Return [x, y] of the center of cell containing provided text 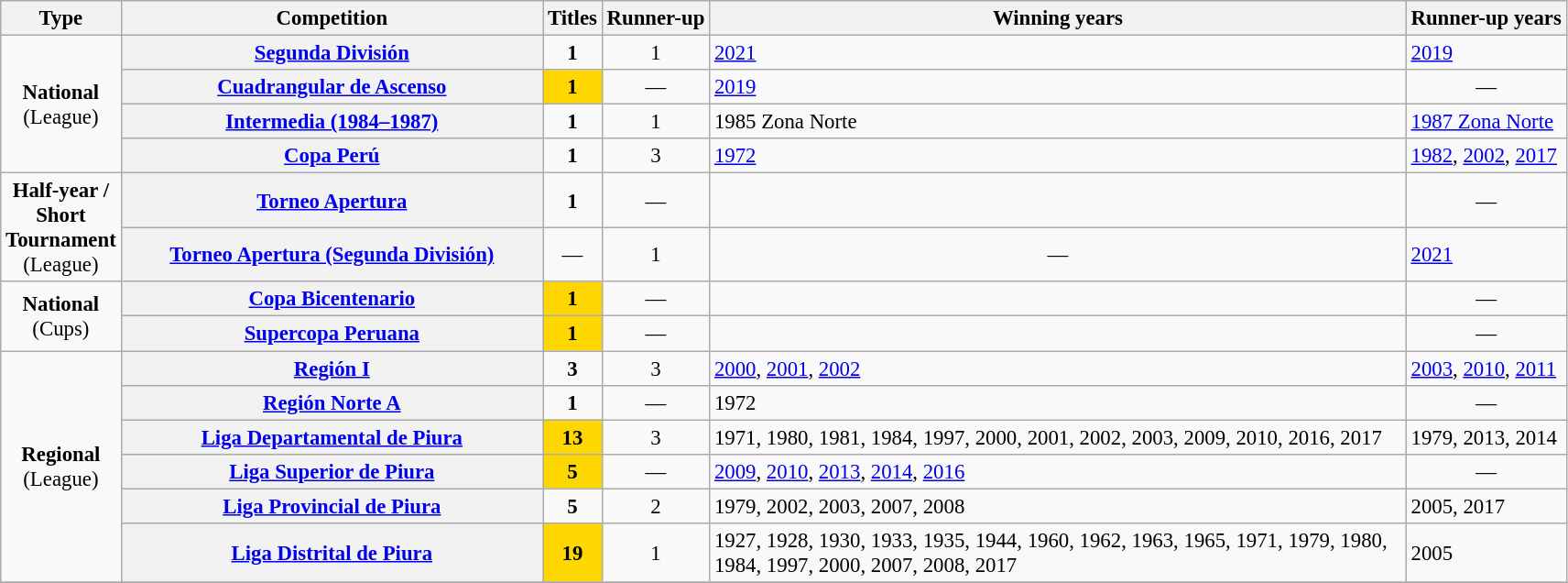
19 [573, 554]
Torneo Apertura (Segunda División) [332, 255]
13 [573, 437]
1987 Zona Norte [1486, 122]
1971, 1980, 1981, 1984, 1997, 2000, 2001, 2002, 2003, 2009, 2010, 2016, 2017 [1059, 437]
2005, 2017 [1486, 506]
Half-year /ShortTournament(League) [60, 227]
Copa Perú [332, 156]
National(League) [60, 104]
1979, 2013, 2014 [1486, 437]
Liga Distrital de Piura [332, 554]
Cuadrangular de Ascenso [332, 87]
Runner-up years [1486, 18]
Intermedia (1984–1987) [332, 122]
Runner-up [656, 18]
Región Norte A [332, 402]
1979, 2002, 2003, 2007, 2008 [1059, 506]
2005 [1486, 554]
1927, 1928, 1930, 1933, 1935, 1944, 1960, 1962, 1963, 1965, 1971, 1979, 1980, 1984, 1997, 2000, 2007, 2008, 2017 [1059, 554]
Liga Provincial de Piura [332, 506]
Segunda División [332, 53]
2 [656, 506]
Competition [332, 18]
National(Cups) [60, 317]
Región I [332, 368]
Supercopa Peruana [332, 334]
Regional(League) [60, 467]
1985 Zona Norte [1059, 122]
2003, 2010, 2011 [1486, 368]
Titles [573, 18]
Type [60, 18]
Liga Superior de Piura [332, 471]
2000, 2001, 2002 [1059, 368]
Winning years [1059, 18]
2009, 2010, 2013, 2014, 2016 [1059, 471]
1982, 2002, 2017 [1486, 156]
Torneo Apertura [332, 200]
Copa Bicentenario [332, 300]
Liga Departamental de Piura [332, 437]
